Identify which cell holds the provided text, then report its [x, y] central coordinate. 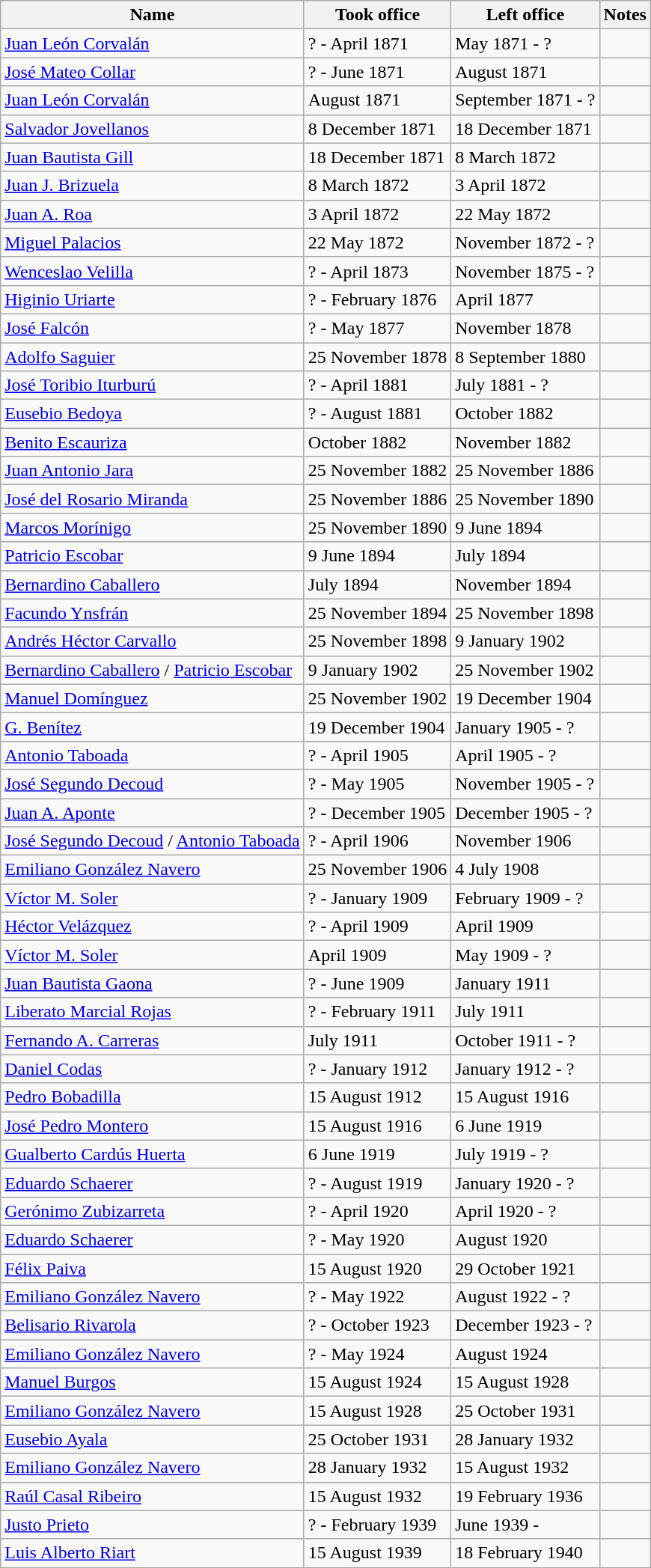
José Falcón [153, 328]
José Segundo Decoud [153, 784]
Eusebio Bedoya [153, 414]
? - May 1922 [377, 1297]
8 December 1871 [377, 129]
Name [153, 15]
February 1909 - ? [525, 898]
November 1894 [525, 585]
Pedro Bobadilla [153, 1097]
April 1920 - ? [525, 1211]
November 1872 - ? [525, 242]
Juan A. Aponte [153, 812]
Notes [625, 15]
November 1905 - ? [525, 784]
? - May 1877 [377, 328]
? - June 1909 [377, 983]
José Toribio Iturburú [153, 385]
G. Benítez [153, 727]
Juan Bautista Gill [153, 157]
? - April 1909 [377, 927]
25 November 1878 [377, 357]
? - April 1906 [377, 841]
José Pedro Montero [153, 1126]
Left office [525, 15]
Antonio Taboada [153, 755]
November 1875 - ? [525, 271]
18 February 1940 [525, 1553]
Félix Paiva [153, 1269]
? - April 1920 [377, 1211]
November 1882 [525, 442]
November 1878 [525, 328]
January 1912 - ? [525, 1069]
? - May 1924 [377, 1354]
Manuel Burgos [153, 1382]
Justo Prieto [153, 1525]
January 1920 - ? [525, 1183]
Daniel Codas [153, 1069]
? - May 1905 [377, 784]
? - May 1920 [377, 1239]
September 1871 - ? [525, 100]
? - January 1909 [377, 898]
Salvador Jovellanos [153, 129]
July 1881 - ? [525, 385]
May 1871 - ? [525, 43]
Liberato Marcial Rojas [153, 1012]
? - April 1873 [377, 271]
? - December 1905 [377, 812]
Eusebio Ayala [153, 1439]
Juan A. Roa [153, 214]
Andrés Héctor Carvallo [153, 641]
June 1939 - [525, 1525]
José del Rosario Miranda [153, 499]
Gerónimo Zubizarreta [153, 1211]
4 July 1908 [525, 870]
December 1905 - ? [525, 812]
May 1909 - ? [525, 955]
? - February 1876 [377, 299]
April 1877 [525, 299]
? - February 1939 [377, 1525]
Fernando A. Carreras [153, 1040]
Héctor Velázquez [153, 927]
Took office [377, 15]
December 1923 - ? [525, 1326]
January 1911 [525, 983]
Higinio Uriarte [153, 299]
29 October 1921 [525, 1269]
April 1905 - ? [525, 755]
15 August 1939 [377, 1553]
? - April 1881 [377, 385]
Belisario Rivarola [153, 1326]
Gualberto Cardús Huerta [153, 1154]
? - October 1923 [377, 1326]
Miguel Palacios [153, 242]
Adolfo Saguier [153, 357]
15 August 1912 [377, 1097]
Juan Bautista Gaona [153, 983]
Benito Escauriza [153, 442]
15 August 1920 [377, 1269]
José Segundo Decoud / Antonio Taboada [153, 841]
8 September 1880 [525, 357]
Juan Antonio Jara [153, 471]
Manuel Domínguez [153, 698]
Patricio Escobar [153, 556]
October 1911 - ? [525, 1040]
? - January 1912 [377, 1069]
Bernardino Caballero / Patricio Escobar [153, 670]
? - April 1905 [377, 755]
25 November 1882 [377, 471]
José Mateo Collar [153, 72]
? - June 1871 [377, 72]
August 1924 [525, 1354]
25 November 1906 [377, 870]
19 February 1936 [525, 1496]
July 1919 - ? [525, 1154]
Bernardino Caballero [153, 585]
November 1906 [525, 841]
? - August 1919 [377, 1183]
25 November 1894 [377, 613]
? - August 1881 [377, 414]
? - April 1871 [377, 43]
15 August 1924 [377, 1382]
Facundo Ynsfrán [153, 613]
Luis Alberto Riart [153, 1553]
August 1920 [525, 1239]
Wenceslao Velilla [153, 271]
Juan J. Brizuela [153, 186]
Raúl Casal Ribeiro [153, 1496]
Marcos Morínigo [153, 528]
January 1905 - ? [525, 727]
? - February 1911 [377, 1012]
August 1922 - ? [525, 1297]
